Find where the given text appears and provide that cell's center as (X, Y) coordinate. 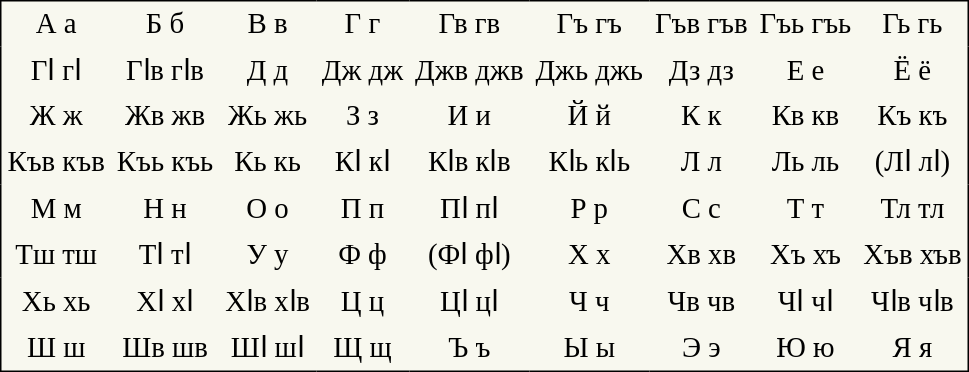
Т т (806, 207)
Д д (268, 69)
Хӏ хӏ (165, 301)
Джь джь (589, 69)
Гв гв (469, 24)
Н н (165, 207)
Кӏ кӏ (362, 161)
Кӏв кӏв (469, 161)
У у (268, 254)
Чӏ чӏ (806, 301)
Кь кь (268, 161)
С с (702, 207)
К к (702, 116)
Ъ ъ (469, 348)
З з (362, 116)
Тш тш (56, 254)
Пӏ пӏ (469, 207)
И и (469, 116)
Ю ю (806, 348)
Хъв хъв (912, 254)
Ы ы (589, 348)
Ф ф (362, 254)
Кӏь кӏь (589, 161)
Ё ё (912, 69)
Л л (702, 161)
Гъь гъь (806, 24)
Ч ч (589, 301)
(Лӏ лӏ) (912, 161)
Хв хв (702, 254)
Г г (362, 24)
Къь къь (165, 161)
Цӏ цӏ (469, 301)
Дз дз (702, 69)
Я я (912, 348)
Ль ль (806, 161)
Тл тл (912, 207)
Й й (589, 116)
Р р (589, 207)
Дж дж (362, 69)
Чӏв чӏв (912, 301)
Щ щ (362, 348)
Гь гь (912, 24)
Къв къв (56, 161)
Джв джв (469, 69)
Тӏ тӏ (165, 254)
Хӏв хӏв (268, 301)
Гӏ гӏ (56, 69)
Ш ш (56, 348)
Къ къ (912, 116)
П п (362, 207)
Шв шв (165, 348)
Гъв гъв (702, 24)
Хъ хъ (806, 254)
Э э (702, 348)
Жв жв (165, 116)
Гӏв гӏв (165, 69)
В в (268, 24)
Б б (165, 24)
Е е (806, 69)
(Фӏ фӏ) (469, 254)
Гъ гъ (589, 24)
Хь хь (56, 301)
Шӏ шӏ (268, 348)
Чв чв (702, 301)
М м (56, 207)
Ж ж (56, 116)
А а (56, 24)
О о (268, 207)
Ц ц (362, 301)
Кв кв (806, 116)
Жь жь (268, 116)
Х х (589, 254)
